Return the [X, Y] coordinate for the center point of the cell that contains the specified text.  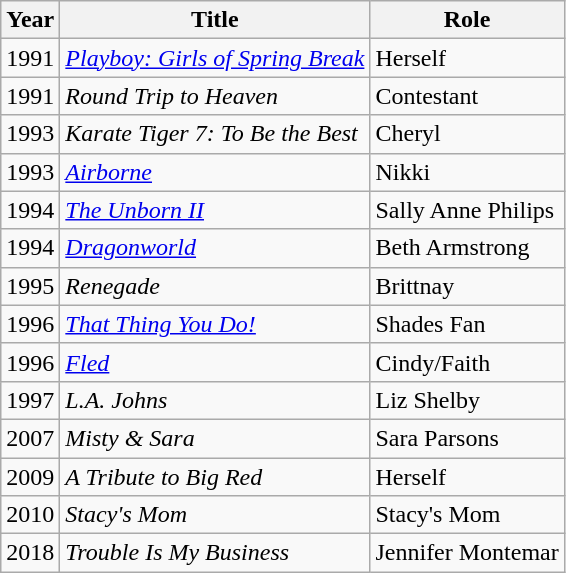
Beth Armstrong [467, 248]
That Thing You Do! [215, 324]
Contestant [467, 96]
Title [215, 20]
Renegade [215, 286]
Brittnay [467, 286]
Playboy: Girls of Spring Break [215, 58]
Karate Tiger 7: To Be the Best [215, 134]
Misty & Sara [215, 438]
Nikki [467, 172]
Round Trip to Heaven [215, 96]
Sally Anne Philips [467, 210]
2018 [30, 553]
1997 [30, 400]
The Unborn II [215, 210]
2007 [30, 438]
Cheryl [467, 134]
Cindy/Faith [467, 362]
2010 [30, 515]
Sara Parsons [467, 438]
2009 [30, 477]
Dragonworld [215, 248]
Fled [215, 362]
A Tribute to Big Red [215, 477]
Year [30, 20]
Shades Fan [467, 324]
Trouble Is My Business [215, 553]
Liz Shelby [467, 400]
L.A. Johns [215, 400]
1995 [30, 286]
Airborne [215, 172]
Role [467, 20]
Jennifer Montemar [467, 553]
